Capture the cell that displays the provided text and extract its [X, Y] central coordinate. 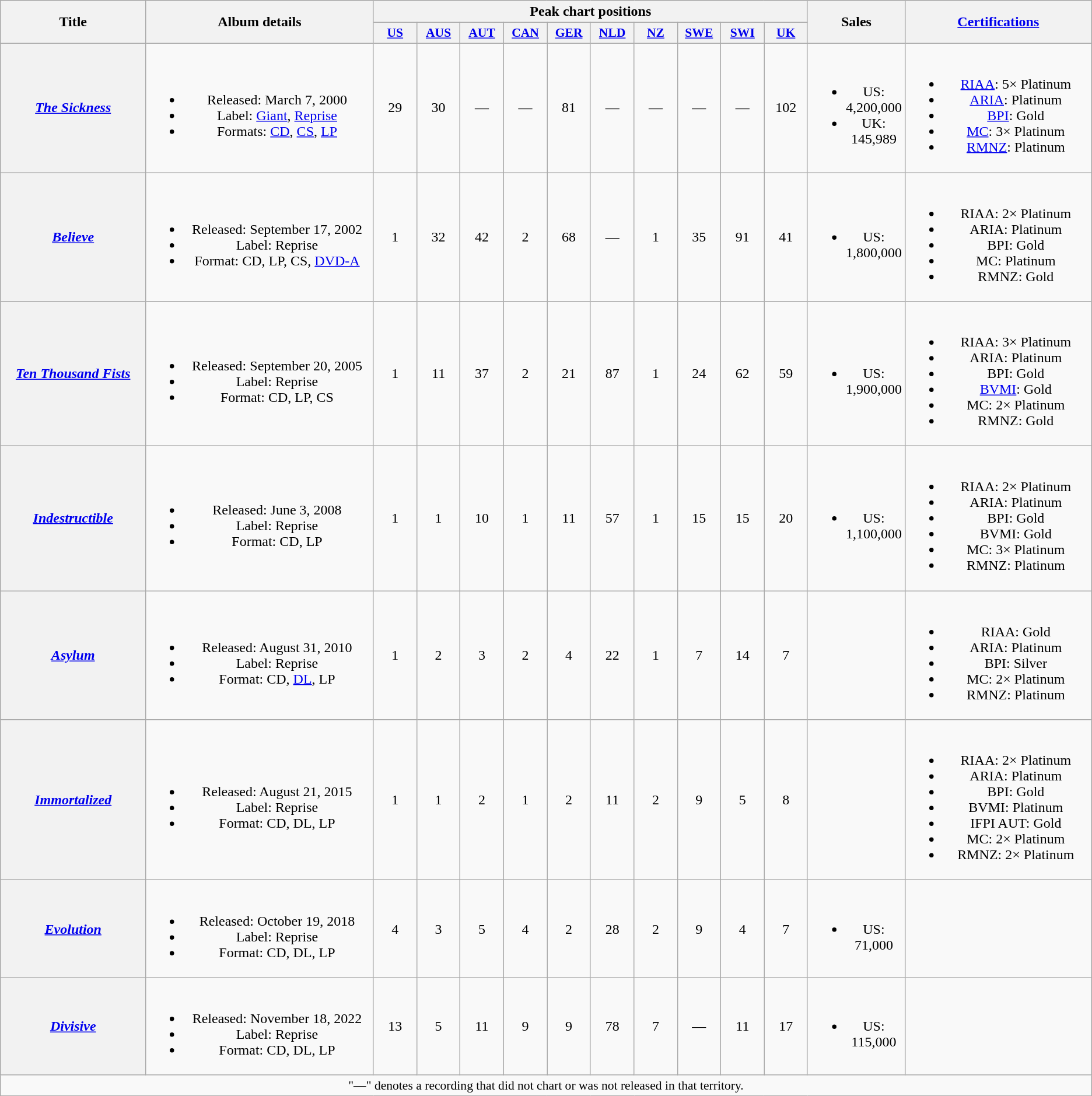
CAN [525, 33]
Indestructible [73, 519]
RIAA: 2× PlatinumARIA: PlatinumBPI: GoldMC: PlatinumRMNZ: Gold [998, 237]
Immortalized [73, 800]
SWI [743, 33]
21 [569, 374]
87 [612, 374]
29 [395, 107]
22 [612, 656]
37 [482, 374]
68 [569, 237]
AUS [438, 33]
Album details [260, 22]
"—" denotes a recording that did not chart or was not released in that territory. [546, 1086]
Peak chart positions [590, 12]
Released: October 19, 2018Label: RepriseFormat: CD, DL, LP [260, 929]
17 [786, 1027]
35 [699, 237]
81 [569, 107]
41 [786, 237]
US: 1,800,000 [856, 237]
The Sickness [73, 107]
Title [73, 22]
28 [612, 929]
NLD [612, 33]
10 [482, 519]
20 [786, 519]
Evolution [73, 929]
RIAA: 2× PlatinumARIA: PlatinumBPI: GoldBVMI: PlatinumIFPI AUT: GoldMC: 2× PlatinumRMNZ: 2× Platinum [998, 800]
102 [786, 107]
RIAA: 3× PlatinumARIA: PlatinumBPI: GoldBVMI: GoldMC: 2× PlatinumRMNZ: Gold [998, 374]
Released: September 17, 2002Label: RepriseFormat: CD, LP, CS, DVD-A [260, 237]
78 [612, 1027]
SWE [699, 33]
US: 4,200,000UK: 145,989 [856, 107]
Asylum [73, 656]
91 [743, 237]
Ten Thousand Fists [73, 374]
UK [786, 33]
AUT [482, 33]
Released: March 7, 2000Label: Giant, RepriseFormats: CD, CS, LP [260, 107]
Divisive [73, 1027]
RIAA: 5× PlatinumARIA: PlatinumBPI: GoldMC: 3× PlatinumRMNZ: Platinum [998, 107]
US: 71,000 [856, 929]
US: 115,000 [856, 1027]
14 [743, 656]
GER [569, 33]
Released: June 3, 2008Label: RepriseFormat: CD, LP [260, 519]
NZ [656, 33]
8 [786, 800]
30 [438, 107]
Released: August 31, 2010Label: RepriseFormat: CD, DL, LP [260, 656]
US [395, 33]
Believe [73, 237]
US: 1,100,000 [856, 519]
Certifications [998, 22]
RIAA: 2× PlatinumARIA: PlatinumBPI: GoldBVMI: GoldMC: 3× PlatinumRMNZ: Platinum [998, 519]
32 [438, 237]
57 [612, 519]
42 [482, 237]
Sales [856, 22]
US: 1,900,000 [856, 374]
62 [743, 374]
Released: September 20, 2005Label: RepriseFormat: CD, LP, CS [260, 374]
RIAA: GoldARIA: PlatinumBPI: SilverMC: 2× PlatinumRMNZ: Platinum [998, 656]
59 [786, 374]
Released: November 18, 2022Label: RepriseFormat: CD, DL, LP [260, 1027]
24 [699, 374]
13 [395, 1027]
Released: August 21, 2015Label: RepriseFormat: CD, DL, LP [260, 800]
